Determine the (x, y) coordinate at the center of the cell enclosing the given text.  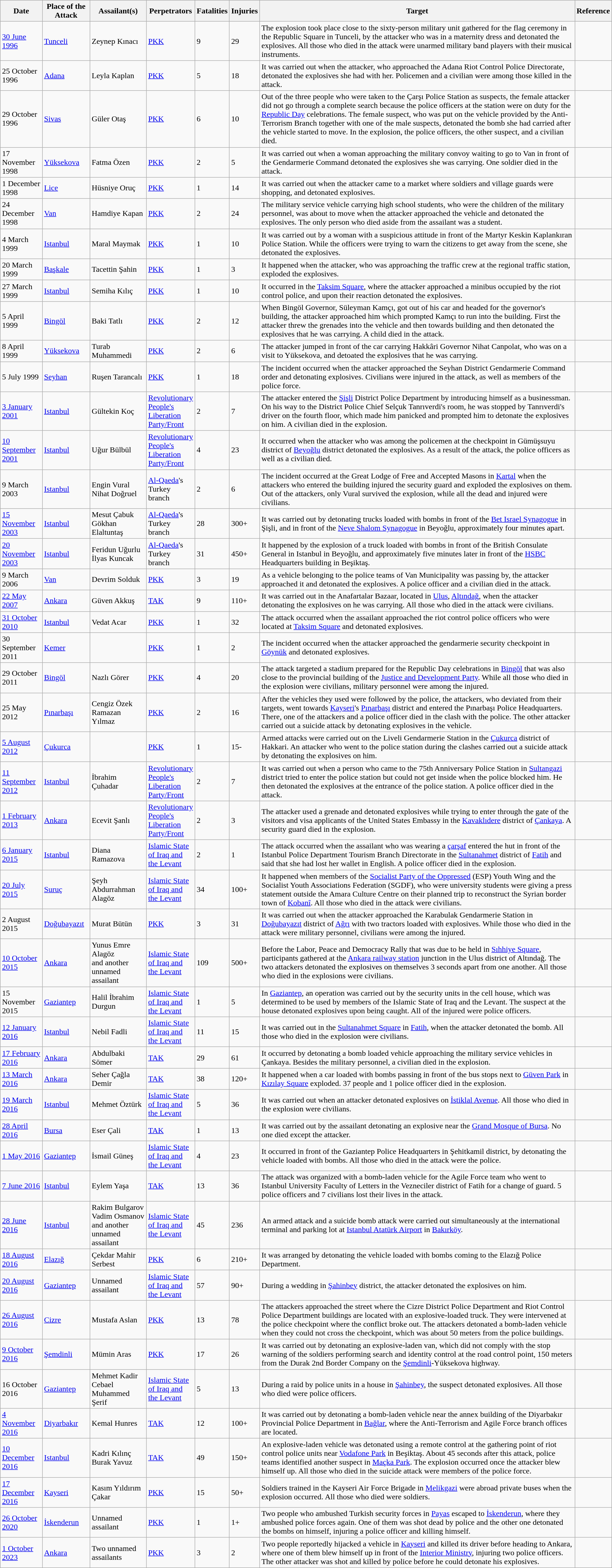
19 (245, 580)
Fatma Özen (118, 162)
17 December 2016 (21, 1492)
Kemal Hunres (118, 1423)
Nazlı Görer (118, 678)
Eylem Yaşa (118, 1186)
109 (212, 963)
20 November 2003 (21, 554)
Leyla Kaplan (118, 76)
1+ (245, 1523)
Feridun Uğurluİlyas Kuncak (118, 554)
50+ (245, 1492)
Tunceli (66, 41)
Doğubayazıt (66, 924)
Semiha Kılıç (118, 290)
Murat Bütün (118, 924)
8 April 1999 (21, 351)
Date (21, 11)
Gültekin Koç (118, 411)
1 October 2023 (21, 1553)
10 December 2016 (21, 1458)
Elazığ (66, 1259)
Vedat Acar (118, 622)
15 November 2003 (21, 524)
Tacettin Şahin (118, 270)
It was carried out when the attacker came to a market where soldiers and village guards were shopping, and detonated explosives. (417, 188)
10 October 2015 (21, 963)
Reference (593, 11)
Mehmet Öztürk (118, 1105)
28 June 2016 (21, 1225)
Zeynep Kınacı (118, 41)
Maral Maymak (118, 244)
Injuries (245, 11)
Seyhan (66, 377)
Nebil Fadli (118, 1032)
Şeyh Abdurrahman Alagöz (118, 890)
Suruç (66, 890)
110+ (245, 601)
Two unnamed assailants (118, 1553)
It was carried out in the Sultanahmet Square in Fatih, when the attacker detonated the bomb. All those who died in the explosion were civilians. (417, 1032)
61 (245, 1058)
450+ (245, 554)
Hamdiye Kapan (118, 214)
It was carried out by the assailant detonating an explosive near the Grand Mosque of Bursa. No one died except the attacker. (417, 1130)
500+ (245, 963)
1 December 1998 (21, 188)
7 June 2016 (21, 1186)
11 (212, 1032)
13 March 2016 (21, 1079)
Mesut ÇabukGökhan Elaltuntaş (118, 524)
18 August 2016 (21, 1259)
11 September 2012 (21, 781)
29 October 2011 (21, 678)
2 August 2015 (21, 924)
57 (212, 1285)
The incident occurred when the attacker approached the gendarmerie security checkpoint in Göynük and detonated explosives. (417, 648)
90+ (245, 1285)
31 October 2010 (21, 622)
1 May 2016 (21, 1156)
Güler Otaş (118, 119)
236 (245, 1225)
Kasım Yıldırım Çakar (118, 1492)
20 August 2016 (21, 1285)
34 (212, 890)
28 April 2016 (21, 1130)
Turab Muhammedi (118, 351)
210+ (245, 1259)
Mehmet Kadir CebaelMuhammed Şerif (118, 1389)
Assailant(s) (118, 11)
16 October 2016 (21, 1389)
Çekdar Mahir Serbest (118, 1259)
19 March 2016 (21, 1105)
6 January 2015 (21, 855)
29 October 1996 (21, 119)
3 January 2001 (21, 411)
150+ (245, 1458)
120+ (245, 1079)
Adana (66, 76)
300+ (245, 524)
İbrahim Çuhadar (118, 781)
25 May 2012 (21, 712)
17 (212, 1354)
Target (417, 11)
24 (245, 214)
49 (212, 1458)
Seher Çağla Demir (118, 1079)
22 May 2007 (21, 601)
9 October 2016 (21, 1354)
45 (212, 1225)
Rakim BulgarovVadim Osmanovand another unnamed assailant (118, 1225)
12 January 2016 (21, 1032)
27 March 1999 (21, 290)
Diana Ramazova (118, 855)
5 April 1999 (21, 321)
İskenderun (66, 1523)
Mümin Aras (118, 1354)
Pınarbaşı (66, 712)
Ruşen Tarancalı (118, 377)
Güven Akkuş (118, 601)
Cizre (66, 1319)
İsmail Güneş (118, 1156)
4 March 1999 (21, 244)
Cengiz ÖzekRamazan Yılmaz (118, 712)
26 August 2016 (21, 1319)
24 December 1998 (21, 214)
17 November 1998 (21, 162)
Şemdinli (66, 1354)
32 (245, 622)
28 (212, 524)
9 March 2006 (21, 580)
Engin VuralNihat Doğruel (118, 489)
14 (245, 188)
Diyarbakır (66, 1423)
17 February 2016 (21, 1058)
1 February 2013 (21, 820)
Kadri KılınçBurak Yavuz (118, 1458)
Eser Çali (118, 1130)
26 (245, 1354)
The attack occurred when the assailant approached the riot control police officers who were located at Taksim Square and detonated explosives. (417, 622)
Sivas (66, 119)
38 (212, 1079)
15- (245, 747)
20 (245, 678)
Ecevit Şanlı (118, 820)
Halil İbrahim Durgun (118, 1002)
20 March 1999 (21, 270)
10 September 2001 (21, 450)
26 October 2020 (21, 1523)
Çukurca (66, 747)
Bursa (66, 1130)
Mustafa Aslan (118, 1319)
4 November 2016 (21, 1423)
It was arranged by detonating the vehicle loaded with bombs coming to the Elazığ Police Department. (417, 1259)
Yunus Emre Alagözand another unnamed assailant (118, 963)
It was carried out when an attacker detonated explosives on İstiklal Avenue. All those who died in the explosion were civilians. (417, 1105)
During a raid by police units in a house in Şahinbey, the suspect detonated explosives. All those who died were police officers. (417, 1389)
Perpetrators (171, 11)
15 November 2015 (21, 1002)
20 July 2015 (21, 890)
Fatalities (212, 11)
Kayseri (66, 1492)
Kemer (66, 648)
Devrim Solduk (118, 580)
Abdulbaki Sömer (118, 1058)
25 October 1996 (21, 76)
Lice (66, 188)
5 July 1999 (21, 377)
78 (245, 1319)
16 (245, 712)
30 June 1996 (21, 41)
Place of the Attack (66, 11)
During a wedding in Şahinbey district, the attacker detonated the explosives on him. (417, 1285)
30 September 2011 (21, 648)
Uğur Bülbül (118, 450)
5 August 2012 (21, 747)
9 March 2003 (21, 489)
It happened when the attacker, who was approaching the traffic crew at the regional traffic station, exploded the explosives. (417, 270)
Baki Tatlı (118, 321)
Hüsniye Oruç (118, 188)
Başkale (66, 270)
